From the cell containing the given text, extract its center point as [X, Y] coordinate. 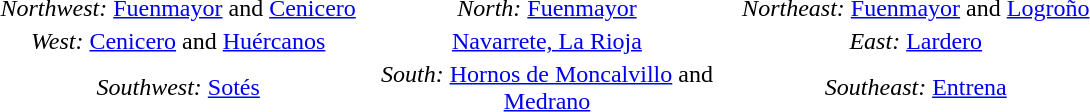
Navarrete, La Rioja [547, 41]
